For the text-containing cell, return its midpoint in (x, y) coordinate format. 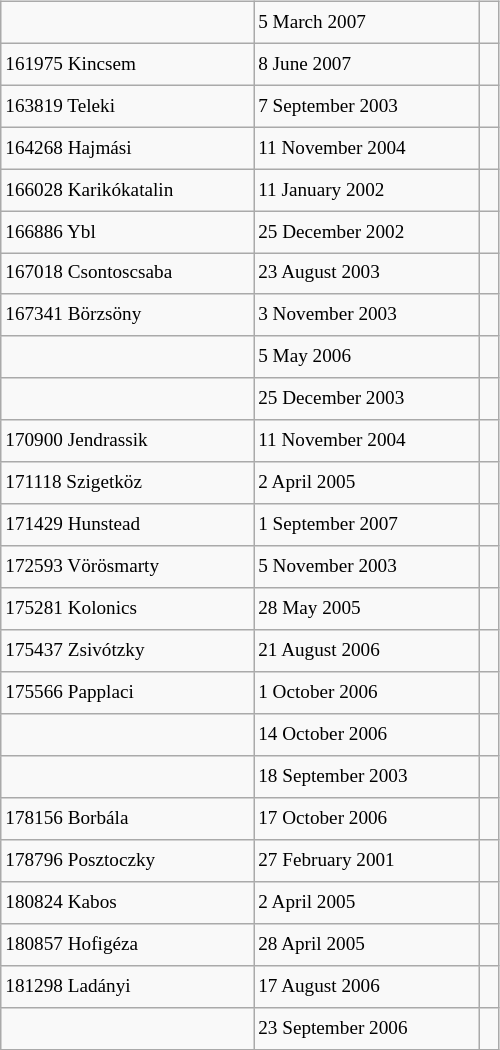
23 September 2006 (367, 1028)
17 October 2006 (367, 819)
3 November 2003 (367, 315)
166028 Karikókatalin (128, 190)
175437 Zsivótzky (128, 651)
164268 Hajmási (128, 148)
161975 Kincsem (128, 64)
18 September 2003 (367, 777)
5 March 2007 (367, 22)
171429 Hunstead (128, 525)
178796 Posztoczky (128, 861)
175566 Papplaci (128, 693)
11 January 2002 (367, 190)
171118 Szigetköz (128, 483)
1 October 2006 (367, 693)
175281 Kolonics (128, 609)
5 May 2006 (367, 357)
172593 Vörösmarty (128, 567)
167341 Börzsöny (128, 315)
23 August 2003 (367, 274)
180857 Hofigéza (128, 944)
25 December 2002 (367, 232)
163819 Teleki (128, 106)
21 August 2006 (367, 651)
28 May 2005 (367, 609)
7 September 2003 (367, 106)
180824 Kabos (128, 902)
166886 Ybl (128, 232)
1 September 2007 (367, 525)
27 February 2001 (367, 861)
14 October 2006 (367, 735)
167018 Csontoscsaba (128, 274)
8 June 2007 (367, 64)
25 December 2003 (367, 399)
17 August 2006 (367, 986)
178156 Borbála (128, 819)
181298 Ladányi (128, 986)
28 April 2005 (367, 944)
5 November 2003 (367, 567)
170900 Jendrassik (128, 441)
